Provide the [x, y] coordinate of the cell's center where the given text is located.  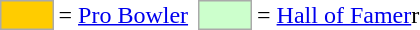
= Pro Bowler [124, 15]
